Detect which cell encompasses the target text, then output its (X, Y) center coordinate. 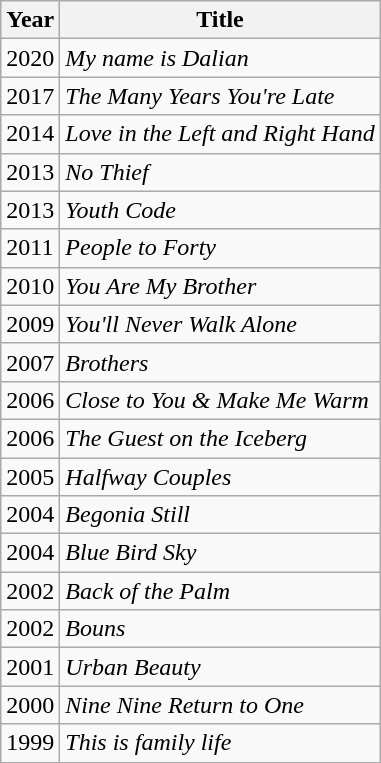
Love in the Left and Right Hand (220, 134)
Brothers (220, 362)
No Thief (220, 172)
Close to You & Make Me Warm (220, 400)
2000 (30, 705)
This is family life (220, 743)
2009 (30, 324)
The Many Years You're Late (220, 96)
Youth Code (220, 210)
2020 (30, 58)
You'll Never Walk Alone (220, 324)
2010 (30, 286)
Halfway Couples (220, 477)
2017 (30, 96)
Nine Nine Return to One (220, 705)
Begonia Still (220, 515)
Year (30, 20)
Title (220, 20)
2007 (30, 362)
2014 (30, 134)
The Guest on the Iceberg (220, 438)
2001 (30, 667)
You Are My Brother (220, 286)
Blue Bird Sky (220, 553)
1999 (30, 743)
2005 (30, 477)
Back of the Palm (220, 591)
Urban Beauty (220, 667)
Bouns (220, 629)
My name is Dalian (220, 58)
2011 (30, 248)
People to Forty (220, 248)
